From the cell containing the given text, extract its center point as [X, Y] coordinate. 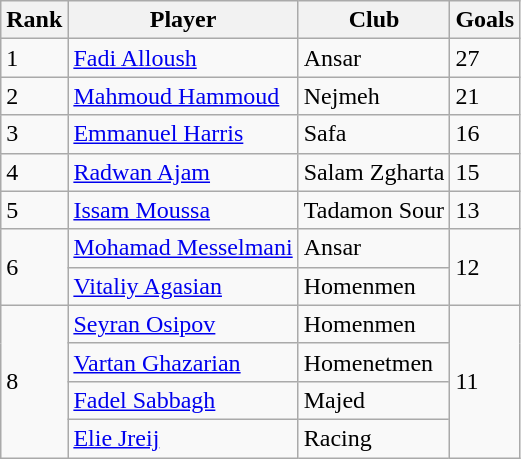
13 [485, 210]
Emmanuel Harris [183, 134]
Majed [374, 400]
Elie Jreij [183, 438]
Rank [34, 20]
8 [34, 381]
Mahmoud Hammoud [183, 96]
21 [485, 96]
Radwan Ajam [183, 172]
6 [34, 267]
27 [485, 58]
4 [34, 172]
Player [183, 20]
16 [485, 134]
Homenetmen [374, 362]
Vartan Ghazarian [183, 362]
3 [34, 134]
Mohamad Messelmani [183, 248]
Tadamon Sour [374, 210]
Nejmeh [374, 96]
12 [485, 267]
Goals [485, 20]
Vitaliy Agasian [183, 286]
Racing [374, 438]
2 [34, 96]
Fadel Sabbagh [183, 400]
Salam Zgharta [374, 172]
Club [374, 20]
1 [34, 58]
11 [485, 381]
5 [34, 210]
Seyran Osipov [183, 324]
Fadi Alloush [183, 58]
Safa [374, 134]
15 [485, 172]
Issam Moussa [183, 210]
